Search for the cell housing the specified text and yield its [X, Y] center coordinate. 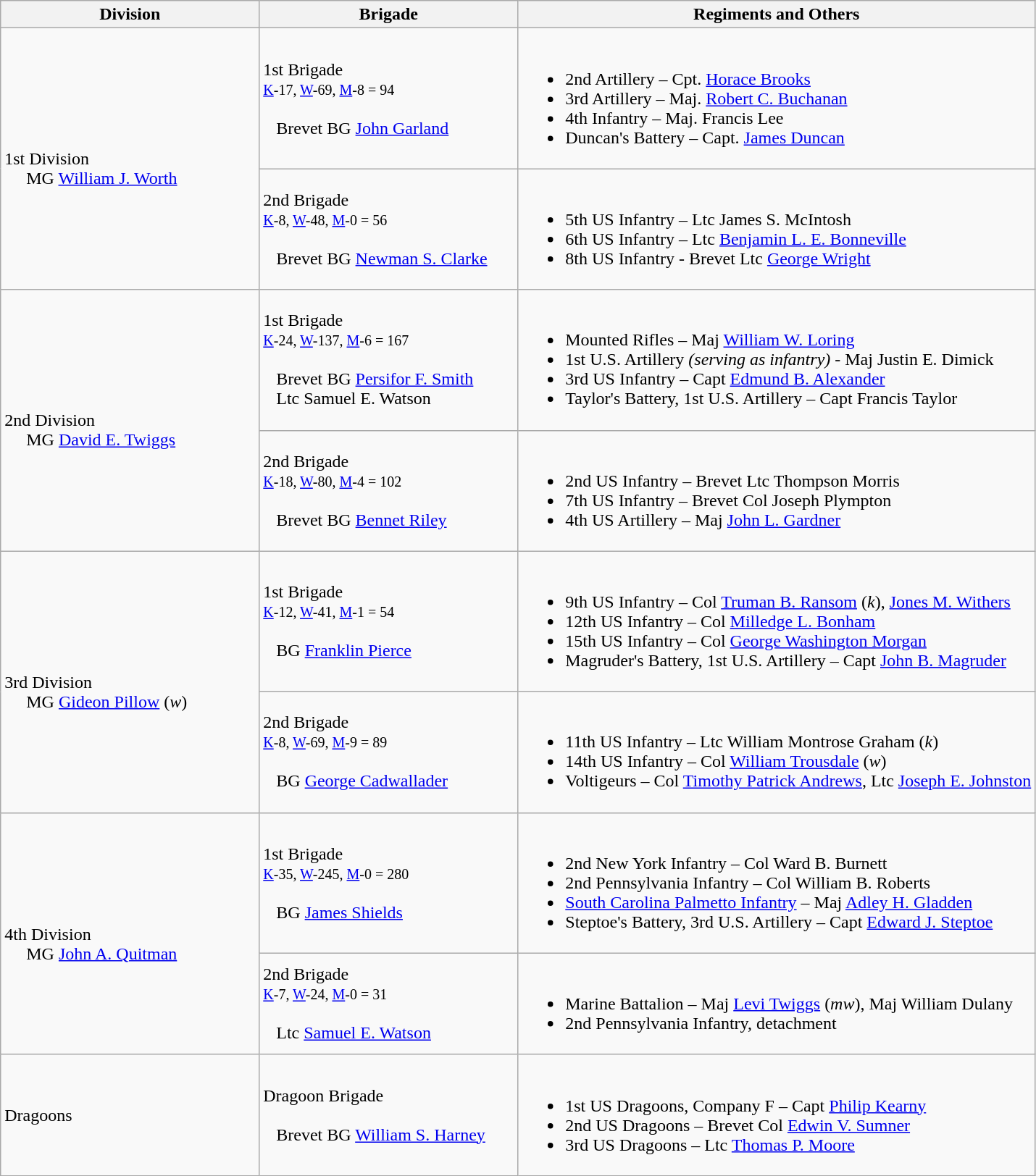
5th US Infantry – Ltc James S. McIntosh6th US Infantry – Ltc Benjamin L. E. Bonneville8th US Infantry - Brevet Ltc George Wright [777, 229]
4th Division MG John A. Quitman [130, 933]
Division [130, 14]
1st Division MG William J. Worth [130, 159]
2nd BrigadeK-8, W-48, M-0 = 56 Brevet BG Newman S. Clarke [388, 229]
Dragoons [130, 1115]
1st BrigadeK-24, W-137, M-6 = 167 Brevet BG Persifor F. Smith Ltc Samuel E. Watson [388, 360]
Regiments and Others [777, 14]
1st US Dragoons, Company F – Capt Philip Kearny2nd US Dragoons – Brevet Col Edwin V. Sumner3rd US Dragoons – Ltc Thomas P. Moore [777, 1115]
2nd BrigadeK-7, W-24, M-0 = 31 Ltc Samuel E. Watson [388, 1004]
Brigade [388, 14]
1st BrigadeK-17, W-69, M-8 = 94 Brevet BG John Garland [388, 98]
3rd Division MG Gideon Pillow (w) [130, 682]
2nd BrigadeK-18, W-80, M-4 = 102 Brevet BG Bennet Riley [388, 491]
2nd US Infantry – Brevet Ltc Thompson Morris7th US Infantry – Brevet Col Joseph Plympton4th US Artillery – Maj John L. Gardner [777, 491]
1st BrigadeK-12, W-41, M-1 = 54 BG Franklin Pierce [388, 621]
Dragoon Brigade Brevet BG William S. Harney [388, 1115]
2nd Artillery – Cpt. Horace Brooks3rd Artillery – Maj. Robert C. Buchanan4th Infantry – Maj. Francis LeeDuncan's Battery – Capt. James Duncan [777, 98]
2nd BrigadeK-8, W-69, M-9 = 89 BG George Cadwallader [388, 752]
1st BrigadeK-35, W-245, M-0 = 280 BG James Shields [388, 883]
2nd Division MG David E. Twiggs [130, 420]
Marine Battalion – Maj Levi Twiggs (mw), Maj William Dulany2nd Pennsylvania Infantry, detachment [777, 1004]
